Pinpoint the cell where the given text exists, returning its [X, Y] midpoint coordinate. 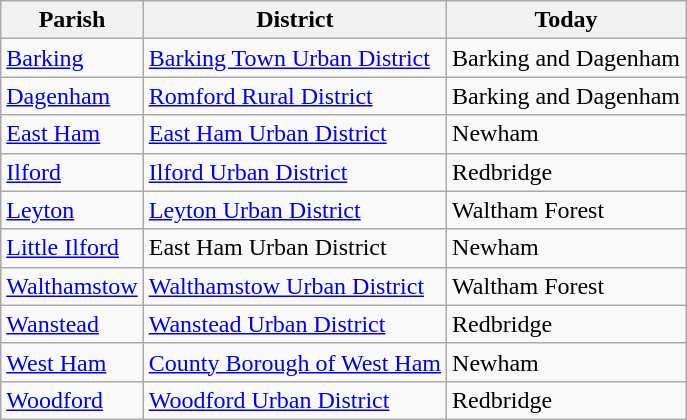
Today [566, 20]
Barking [72, 58]
Walthamstow [72, 286]
Barking Town Urban District [294, 58]
Woodford [72, 400]
Leyton Urban District [294, 210]
Wanstead Urban District [294, 324]
County Borough of West Ham [294, 362]
Little Ilford [72, 248]
Romford Rural District [294, 96]
Ilford Urban District [294, 172]
Parish [72, 20]
District [294, 20]
Ilford [72, 172]
Wanstead [72, 324]
West Ham [72, 362]
Dagenham [72, 96]
Woodford Urban District [294, 400]
East Ham [72, 134]
Walthamstow Urban District [294, 286]
Leyton [72, 210]
